Capture the cell that displays the provided text and extract its (x, y) central coordinate. 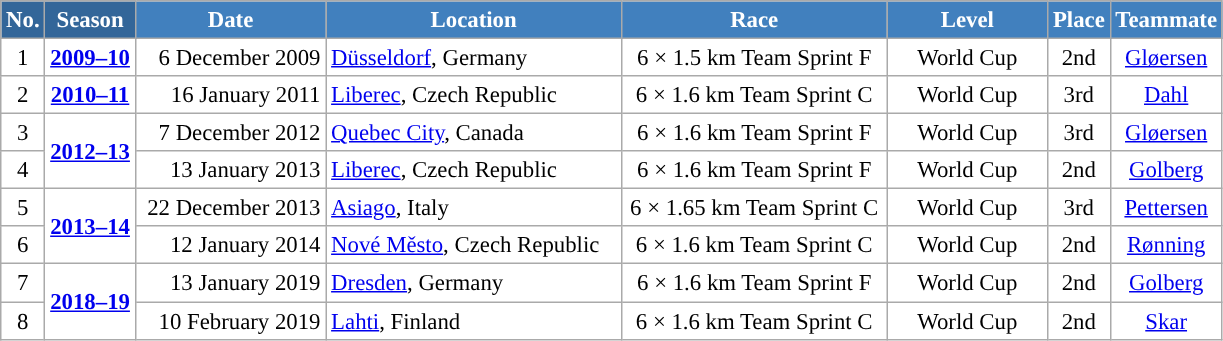
Dresden, Germany (474, 283)
Teammate (1166, 20)
Level (968, 20)
2010–11 (90, 95)
2018–19 (90, 302)
12 January 2014 (230, 245)
13 January 2019 (230, 283)
Dahl (1166, 95)
Location (474, 20)
6 December 2009 (230, 58)
7 December 2012 (230, 133)
13 January 2013 (230, 170)
1 (23, 58)
Düsseldorf, Germany (474, 58)
2012–13 (90, 152)
6 × 1.5 km Team Sprint F (754, 58)
No. (23, 20)
Season (90, 20)
7 (23, 283)
Place (1079, 20)
22 December 2013 (230, 208)
10 February 2019 (230, 321)
6 × 1.65 km Team Sprint C (754, 208)
4 (23, 170)
2013–14 (90, 226)
5 (23, 208)
Nové Město, Czech Republic (474, 245)
Rønning (1166, 245)
Pettersen (1166, 208)
Asiago, Italy (474, 208)
8 (23, 321)
Lahti, Finland (474, 321)
3 (23, 133)
Date (230, 20)
2 (23, 95)
Quebec City, Canada (474, 133)
Skar (1166, 321)
6 (23, 245)
16 January 2011 (230, 95)
2009–10 (90, 58)
Race (754, 20)
